Capture the cell that displays the provided text and extract its [X, Y] central coordinate. 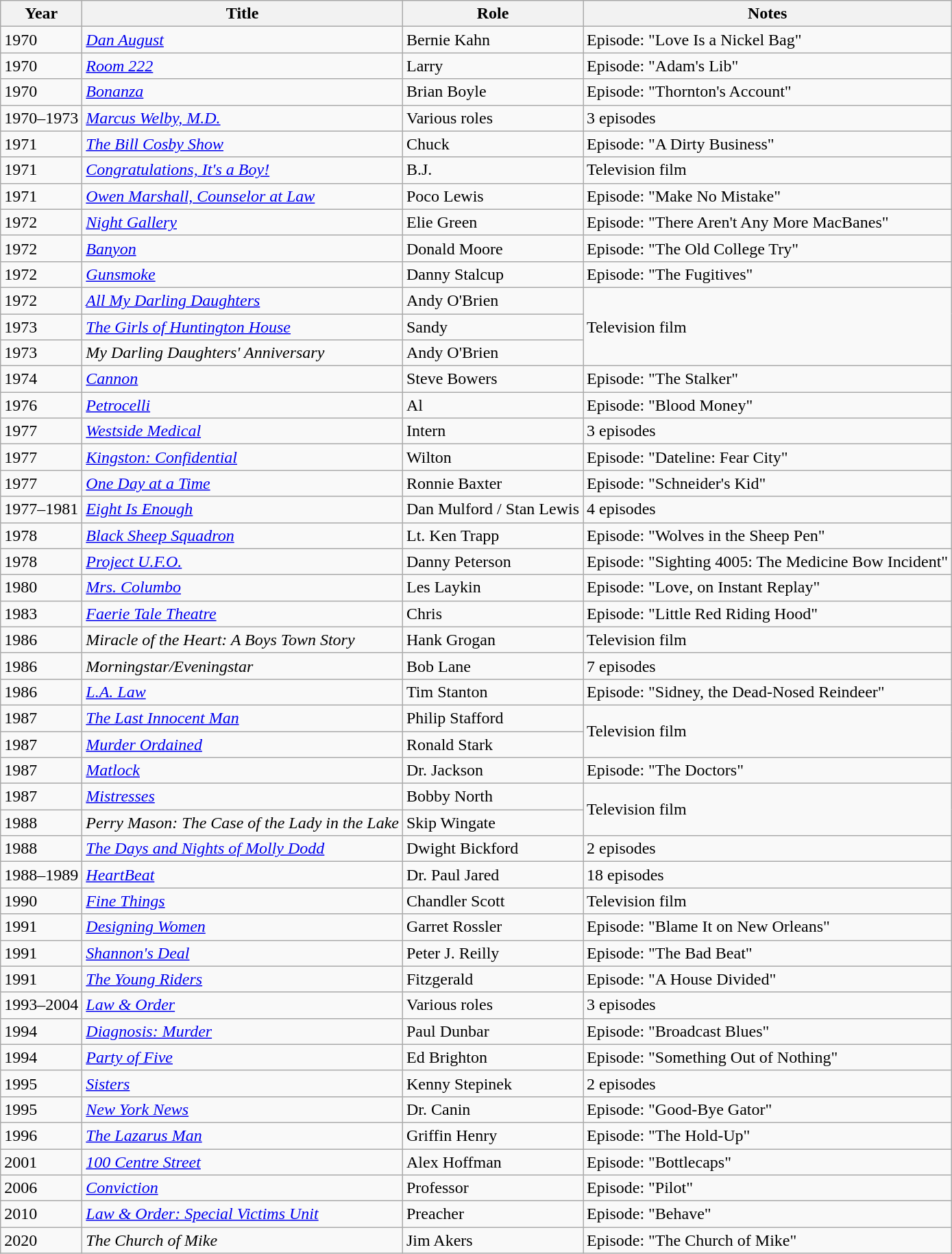
Dan August [243, 40]
Owen Marshall, Counselor at Law [243, 196]
Episode: "Wolves in the Sheep Pen" [768, 535]
Episode: "Behave" [768, 1214]
My Darling Daughters' Anniversary [243, 353]
New York News [243, 1109]
Larry [492, 66]
1988–1989 [41, 875]
Episode: "Something Out of Nothing" [768, 1057]
Role [492, 14]
Party of Five [243, 1057]
B.J. [492, 170]
2010 [41, 1214]
Episode: "Adam's Lib" [768, 66]
Alex Hoffman [492, 1162]
HeartBeat [243, 875]
7 episodes [768, 666]
1983 [41, 614]
Year [41, 14]
Ed Brighton [492, 1057]
Preacher [492, 1214]
Dan Mulford / Stan Lewis [492, 509]
Episode: "Blood Money" [768, 405]
1980 [41, 588]
2006 [41, 1188]
Sisters [243, 1083]
Brian Boyle [492, 92]
Project U.F.O. [243, 562]
Fine Things [243, 901]
The Bill Cosby Show [243, 144]
Petrocelli [243, 405]
Ronald Stark [492, 744]
Faerie Tale Theatre [243, 614]
100 Centre Street [243, 1162]
All My Darling Daughters [243, 300]
1990 [41, 901]
Dwight Bickford [492, 849]
Tim Stanton [492, 692]
Title [243, 14]
4 episodes [768, 509]
Episode: "The Stalker" [768, 379]
1974 [41, 379]
1996 [41, 1135]
Episode: "Sidney, the Dead-Nosed Reindeer" [768, 692]
The Girls of Huntington House [243, 327]
Wilton [492, 457]
Hank Grogan [492, 640]
Night Gallery [243, 222]
Sandy [492, 327]
Mistresses [243, 797]
The Days and Nights of Molly Dodd [243, 849]
Episode: "Schneider's Kid" [768, 483]
Kenny Stepinek [492, 1083]
Episode: "The Doctors" [768, 771]
Episode: "Blame It on New Orleans" [768, 927]
1970–1973 [41, 118]
Episode: "The Bad Beat" [768, 953]
Notes [768, 14]
Griffin Henry [492, 1135]
Law & Order: Special Victims Unit [243, 1214]
Episode: "Little Red Riding Hood" [768, 614]
Perry Mason: The Case of the Lady in the Lake [243, 823]
Skip Wingate [492, 823]
1977–1981 [41, 509]
Philip Stafford [492, 718]
Chandler Scott [492, 901]
Episode: "The Hold-Up" [768, 1135]
Bernie Kahn [492, 40]
Episode: "Dateline: Fear City" [768, 457]
The Church of Mike [243, 1240]
Black Sheep Squadron [243, 535]
Designing Women [243, 927]
Miracle of the Heart: A Boys Town Story [243, 640]
1993–2004 [41, 1005]
Bonanza [243, 92]
Elie Green [492, 222]
Shannon's Deal [243, 953]
Chris [492, 614]
Dr. Canin [492, 1109]
Peter J. Reilly [492, 953]
Eight Is Enough [243, 509]
Matlock [243, 771]
Fitzgerald [492, 979]
Murder Ordained [243, 744]
Episode: "Love Is a Nickel Bag" [768, 40]
Cannon [243, 379]
Dr. Paul Jared [492, 875]
Episode: "The Old College Try" [768, 248]
Episode: "Make No Mistake" [768, 196]
Episode: "A House Divided" [768, 979]
Episode: "Love, on Instant Replay" [768, 588]
Episode: "Pilot" [768, 1188]
Gunsmoke [243, 274]
Banyon [243, 248]
Episode: "There Aren't Any More MacBanes" [768, 222]
L.A. Law [243, 692]
Chuck [492, 144]
Steve Bowers [492, 379]
Episode: "Sighting 4005: The Medicine Bow Incident" [768, 562]
Poco Lewis [492, 196]
Episode: "The Fugitives" [768, 274]
Dr. Jackson [492, 771]
2001 [41, 1162]
One Day at a Time [243, 483]
Room 222 [243, 66]
The Lazarus Man [243, 1135]
Les Laykin [492, 588]
Professor [492, 1188]
Episode: "Thornton's Account" [768, 92]
Mrs. Columbo [243, 588]
Kingston: Confidential [243, 457]
2020 [41, 1240]
Westside Medical [243, 431]
Donald Moore [492, 248]
Marcus Welby, M.D. [243, 118]
Danny Peterson [492, 562]
Episode: "The Church of Mike" [768, 1240]
Conviction [243, 1188]
Paul Dunbar [492, 1031]
Jim Akers [492, 1240]
Lt. Ken Trapp [492, 535]
The Last Innocent Man [243, 718]
18 episodes [768, 875]
Diagnosis: Murder [243, 1031]
Garret Rossler [492, 927]
Episode: "Broadcast Blues" [768, 1031]
Episode: "Bottlecaps" [768, 1162]
Bob Lane [492, 666]
Bobby North [492, 797]
Danny Stalcup [492, 274]
Episode: "Good-Bye Gator" [768, 1109]
Morningstar/Eveningstar [243, 666]
Intern [492, 431]
Law & Order [243, 1005]
1976 [41, 405]
Congratulations, It's a Boy! [243, 170]
Ronnie Baxter [492, 483]
Episode: "A Dirty Business" [768, 144]
Al [492, 405]
The Young Riders [243, 979]
